Pinpoint the cell where the given text exists, returning its [x, y] midpoint coordinate. 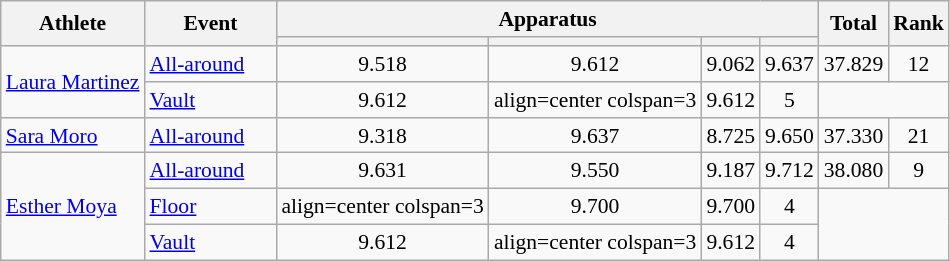
Athlete [73, 24]
Laura Martinez [73, 82]
9.187 [730, 171]
9.650 [790, 136]
37.330 [854, 136]
Event [211, 24]
8.725 [730, 136]
9 [918, 171]
5 [790, 100]
Apparatus [547, 19]
9.550 [595, 171]
21 [918, 136]
38.080 [854, 171]
Esther Moya [73, 206]
9.518 [382, 64]
9.631 [382, 171]
9.712 [790, 171]
12 [918, 64]
9.062 [730, 64]
Floor [211, 207]
Rank [918, 24]
Total [854, 24]
9.318 [382, 136]
Sara Moro [73, 136]
37.829 [854, 64]
